Pinpoint the cell where the given text exists, returning its [X, Y] midpoint coordinate. 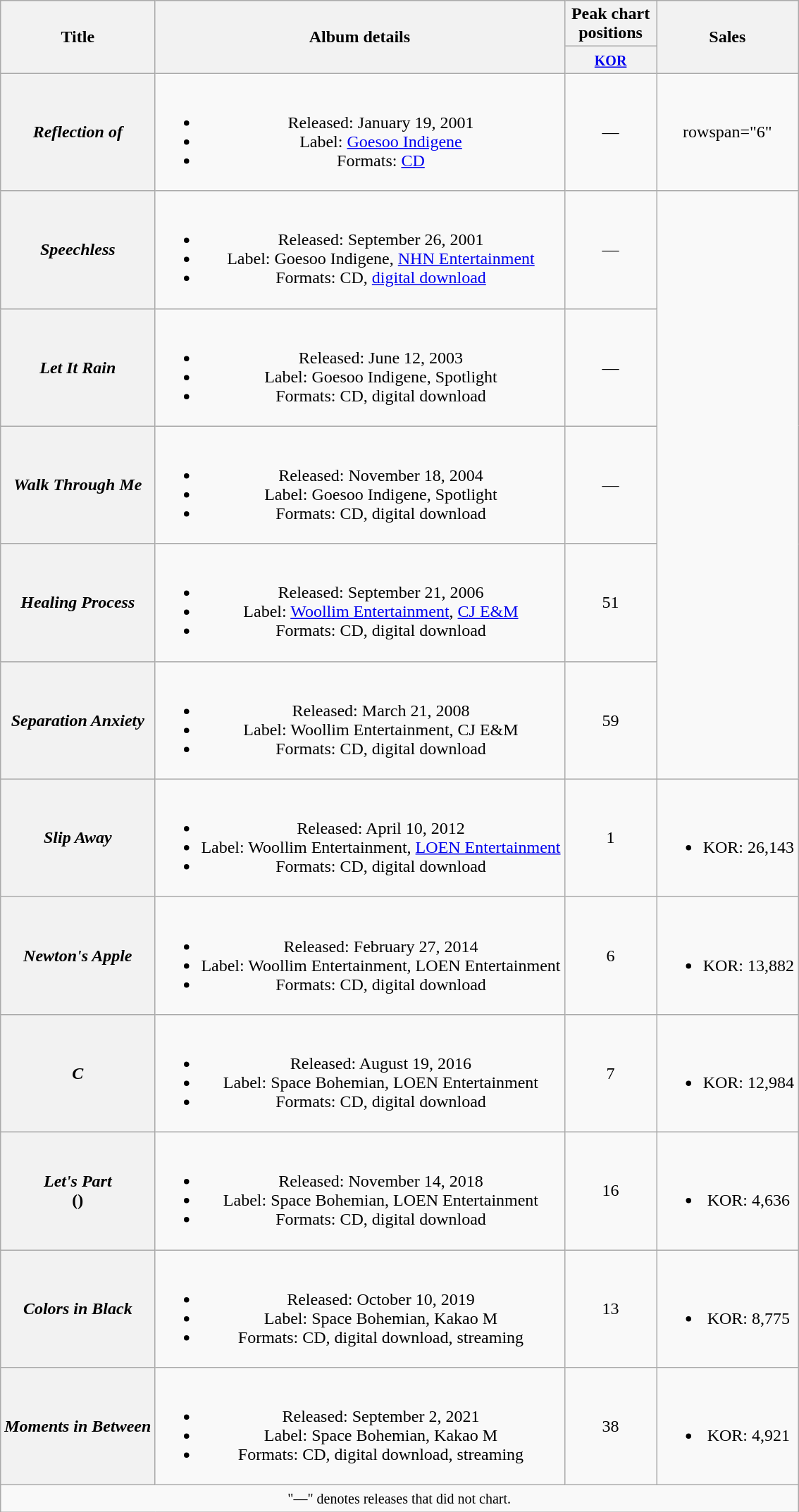
59 [610, 720]
Speechless [78, 249]
Released: November 18, 2004Label: Goesoo Indigene, SpotlightFormats: CD, digital download [359, 485]
Reflection of [78, 132]
38 [610, 1427]
Peak chart positions [610, 24]
KOR: 13,882 [727, 955]
rowspan="6" [727, 132]
C [78, 1073]
KOR: 12,984 [727, 1073]
Released: April 10, 2012Label: Woollim Entertainment, LOEN EntertainmentFormats: CD, digital download [359, 838]
Released: October 10, 2019Label: Space Bohemian, Kakao MFormats: CD, digital download, streaming [359, 1308]
Album details [359, 37]
Released: September 26, 2001Label: Goesoo Indigene, NHN EntertainmentFormats: CD, digital download [359, 249]
Released: March 21, 2008Label: Woollim Entertainment, CJ E&MFormats: CD, digital download [359, 720]
Title [78, 37]
Released: November 14, 2018Label: Space Bohemian, LOEN EntertainmentFormats: CD, digital download [359, 1190]
Slip Away [78, 838]
Moments in Between [78, 1427]
6 [610, 955]
Released: September 21, 2006Label: Woollim Entertainment, CJ E&MFormats: CD, digital download [359, 603]
Released: September 2, 2021Label: Space Bohemian, Kakao MFormats: CD, digital download, streaming [359, 1427]
KOR: 26,143 [727, 838]
1 [610, 838]
Let's Part() [78, 1190]
7 [610, 1073]
Sales [727, 37]
KOR: 8,775 [727, 1308]
Released: February 27, 2014Label: Woollim Entertainment, LOEN EntertainmentFormats: CD, digital download [359, 955]
Let It Rain [78, 368]
Released: January 19, 2001Label: Goesoo IndigeneFormats: CD [359, 132]
51 [610, 603]
"—" denotes releases that did not chart. [399, 1499]
Colors in Black [78, 1308]
KOR: 4,921 [727, 1427]
KOR [610, 60]
Newton's Apple [78, 955]
Separation Anxiety [78, 720]
Released: June 12, 2003Label: Goesoo Indigene, SpotlightFormats: CD, digital download [359, 368]
16 [610, 1190]
KOR: 4,636 [727, 1190]
Healing Process [78, 603]
13 [610, 1308]
Released: August 19, 2016Label: Space Bohemian, LOEN EntertainmentFormats: CD, digital download [359, 1073]
Walk Through Me [78, 485]
